Find where the given text appears and provide that cell's center as [X, Y] coordinate. 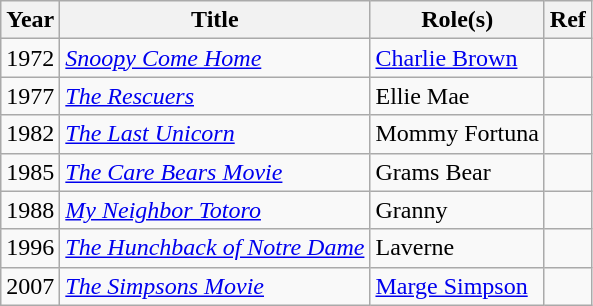
The Rescuers [215, 96]
Grams Bear [457, 172]
Title [215, 20]
Marge Simpson [457, 286]
2007 [30, 286]
Role(s) [457, 20]
The Care Bears Movie [215, 172]
Mommy Fortuna [457, 134]
Ref [568, 20]
The Simpsons Movie [215, 286]
The Last Unicorn [215, 134]
The Hunchback of Notre Dame [215, 248]
Laverne [457, 248]
1985 [30, 172]
1977 [30, 96]
1988 [30, 210]
1972 [30, 58]
Ellie Mae [457, 96]
Snoopy Come Home [215, 58]
My Neighbor Totoro [215, 210]
Year [30, 20]
Granny [457, 210]
Charlie Brown [457, 58]
1996 [30, 248]
1982 [30, 134]
